Identify which cell holds the provided text, then report its [X, Y] central coordinate. 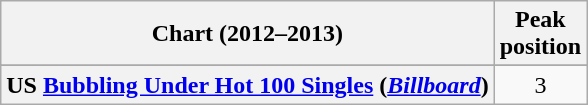
US Bubbling Under Hot 100 Singles (Billboard) [248, 85]
Chart (2012–2013) [248, 34]
3 [540, 85]
Peakposition [540, 34]
